Determine the [x, y] coordinate at the center of the cell enclosing the given text.  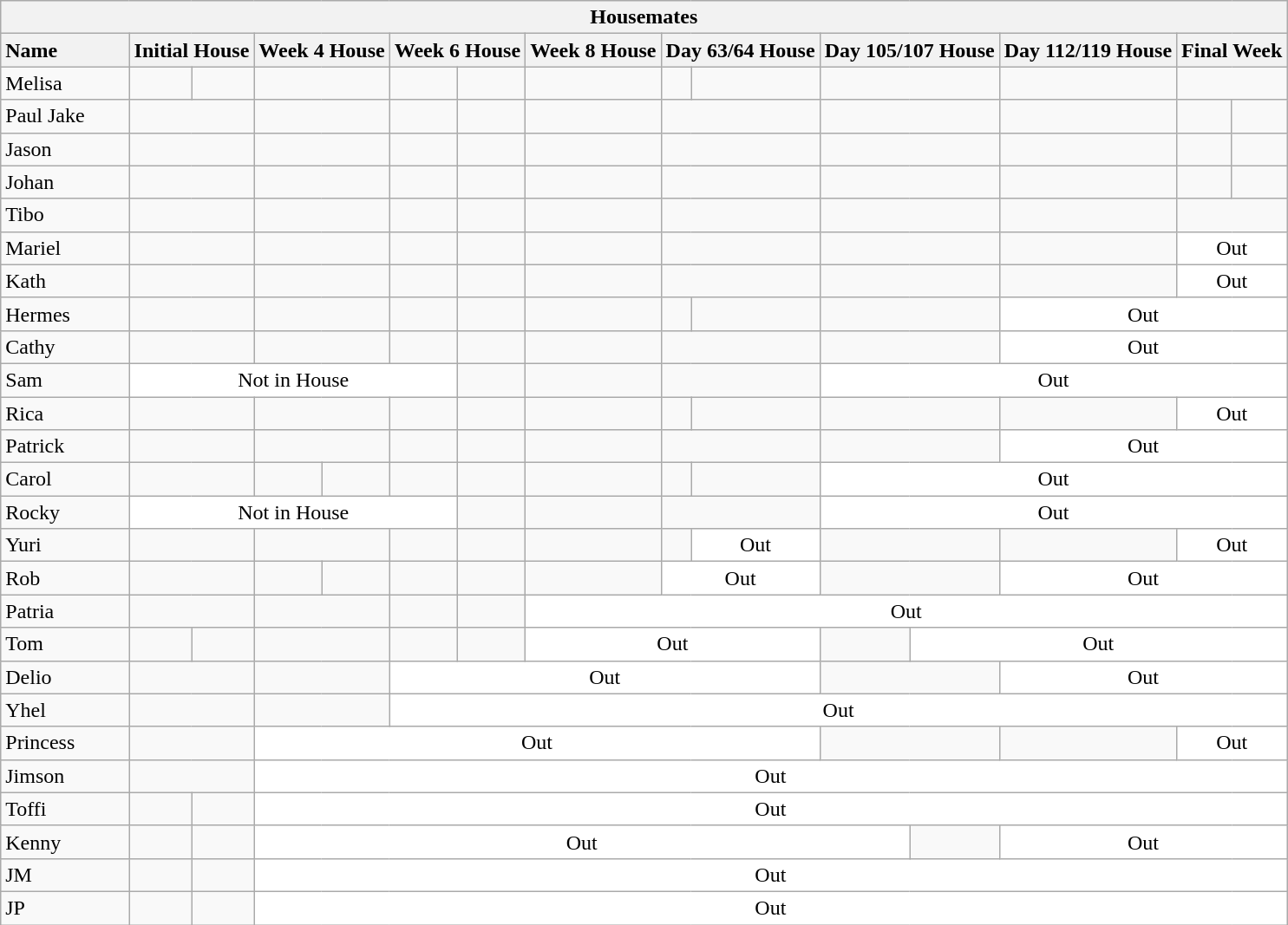
Melisa [65, 83]
Patrick [65, 446]
Sam [65, 380]
Rob [65, 578]
Jimson [65, 776]
Rocky [65, 512]
Kath [65, 281]
Kenny [65, 842]
JM [65, 875]
Delio [65, 677]
Paul Jake [65, 116]
Jason [65, 149]
Patria [65, 611]
Initial House [192, 50]
Week 4 House [322, 50]
Day 63/64 House [741, 50]
Toffi [65, 809]
Week 8 House [593, 50]
Week 6 House [457, 50]
Mariel [65, 248]
Cathy [65, 347]
Johan [65, 182]
Day 105/107 House [909, 50]
Tibo [65, 215]
Yuri [65, 545]
Carol [65, 479]
Day 112/119 House [1088, 50]
Princess [65, 743]
Hermes [65, 314]
Yhel [65, 710]
Housemates [644, 17]
Tom [65, 644]
Rica [65, 414]
Name [65, 50]
Final Week [1232, 50]
JP [65, 908]
